Return the (x, y) coordinate for the center point of the cell that contains the specified text.  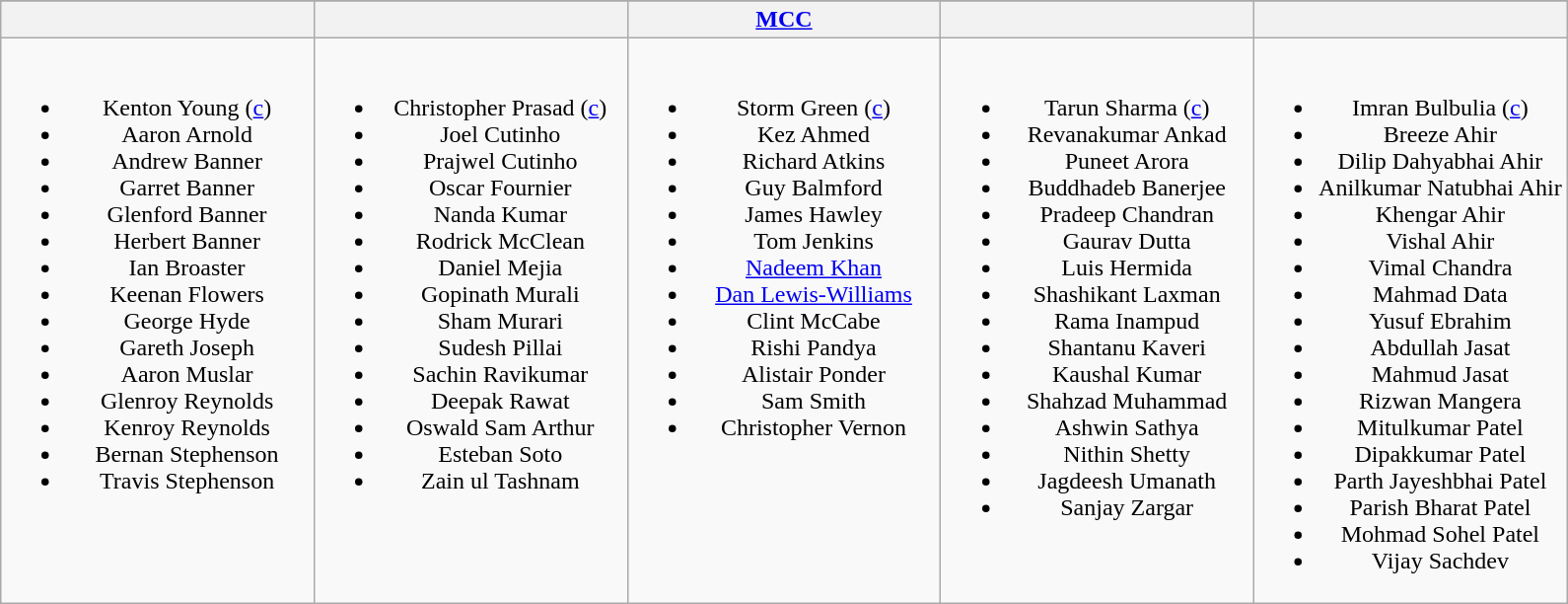
MCC (784, 20)
